For the text-containing cell, return its midpoint in (x, y) coordinate format. 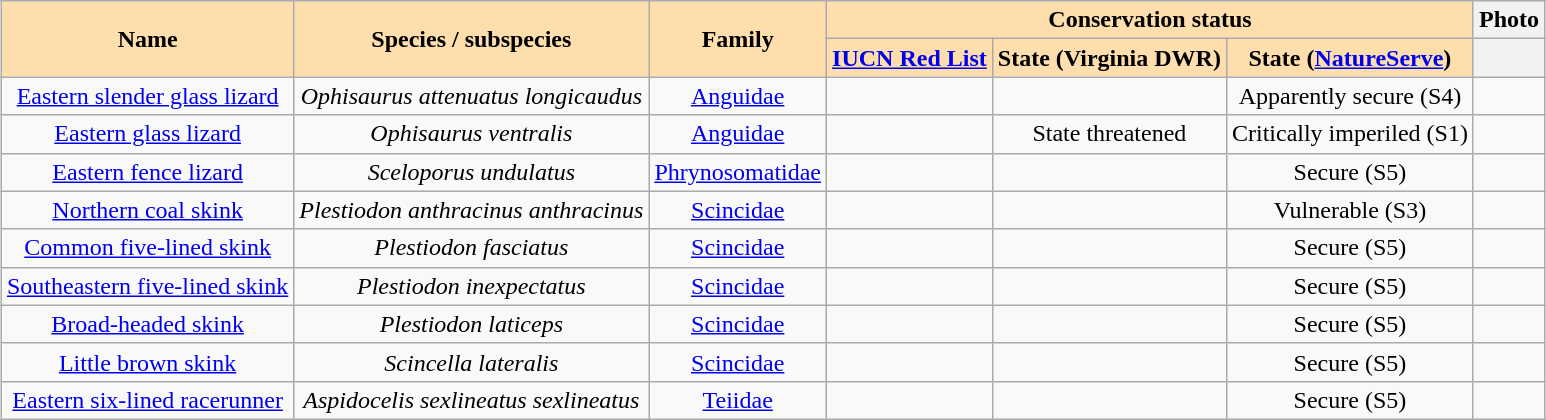
IUCN Red List (910, 58)
Sceloporus undulatus (472, 172)
Plestiodon anthracinus anthracinus (472, 210)
Common five-lined skink (147, 248)
Name (147, 39)
Species / subspecies (472, 39)
Ophisaurus ventralis (472, 134)
Eastern six-lined racerunner (147, 400)
Plestiodon inexpectatus (472, 286)
Apparently secure (S4) (1350, 96)
Ophisaurus attenuatus longicaudus (472, 96)
Family (738, 39)
Conservation status (1150, 20)
Plestiodon fasciatus (472, 248)
Phrynosomatidae (738, 172)
Eastern glass lizard (147, 134)
Vulnerable (S3) (1350, 210)
State threatened (1109, 134)
Northern coal skink (147, 210)
Southeastern five-lined skink (147, 286)
Photo (1508, 20)
Teiidae (738, 400)
Critically imperiled (S1) (1350, 134)
Broad-headed skink (147, 324)
Aspidocelis sexlineatus sexlineatus (472, 400)
Scincella lateralis (472, 362)
Eastern slender glass lizard (147, 96)
Eastern fence lizard (147, 172)
State (Virginia DWR) (1109, 58)
Plestiodon laticeps (472, 324)
State (NatureServe) (1350, 58)
Little brown skink (147, 362)
